For the text-containing cell, return its midpoint in [x, y] coordinate format. 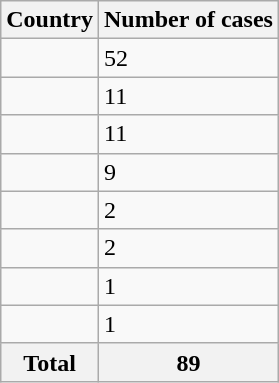
Total [50, 362]
52 [188, 58]
89 [188, 362]
Number of cases [188, 20]
9 [188, 172]
Country [50, 20]
